Locate the cell with the specified text and output its [X, Y] center coordinate. 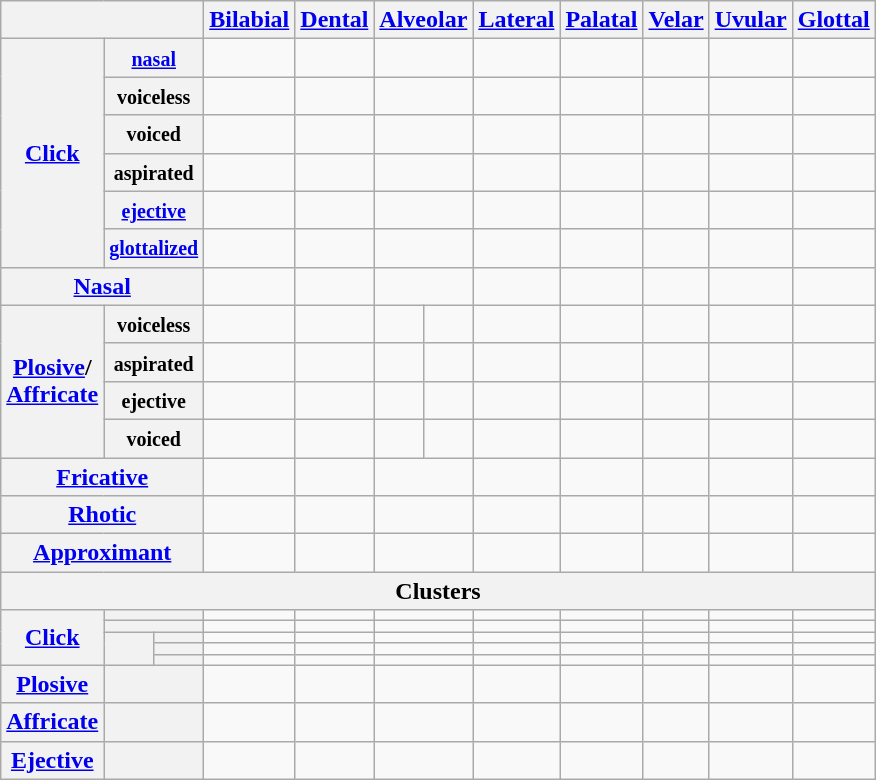
Alveolar [424, 20]
Uvular [750, 20]
Dental [334, 20]
Nasal [102, 286]
Affricate [52, 722]
Rhotic [102, 515]
Glottal [834, 20]
Plosive [52, 684]
Lateral [516, 20]
Velar [676, 20]
nasal [154, 58]
Palatal [602, 20]
glottalized [154, 248]
Bilabial [250, 20]
Clusters [438, 591]
Ejective [52, 760]
Approximant [102, 553]
Plosive/Affricate [52, 381]
Fricative [102, 477]
